Scan for the cell matching the given text and deliver its (X, Y) coordinate at center. 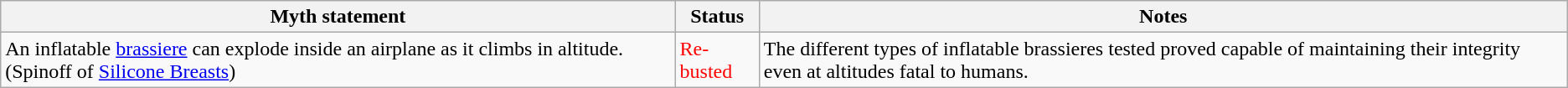
Status (717, 17)
An inflatable brassiere can explode inside an airplane as it climbs in altitude. (Spinoff of Silicone Breasts) (338, 60)
Notes (1163, 17)
The different types of inflatable brassieres tested proved capable of maintaining their integrity even at altitudes fatal to humans. (1163, 60)
Re-busted (717, 60)
Myth statement (338, 17)
